Output the [X, Y] coordinate of the center of the cell containing the given text.  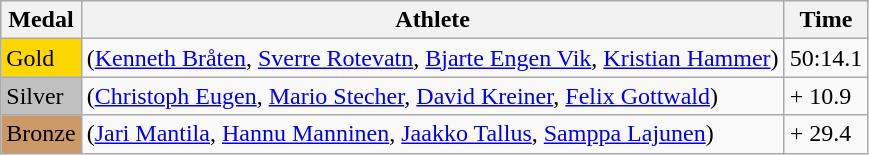
+ 10.9 [826, 96]
Athlete [432, 20]
Gold [41, 58]
+ 29.4 [826, 134]
(Jari Mantila, Hannu Manninen, Jaakko Tallus, Samppa Lajunen) [432, 134]
Bronze [41, 134]
(Christoph Eugen, Mario Stecher, David Kreiner, Felix Gottwald) [432, 96]
Medal [41, 20]
50:14.1 [826, 58]
(Kenneth Bråten, Sverre Rotevatn, Bjarte Engen Vik, Kristian Hammer) [432, 58]
Silver [41, 96]
Time [826, 20]
